Capture the cell that displays the provided text and extract its (x, y) central coordinate. 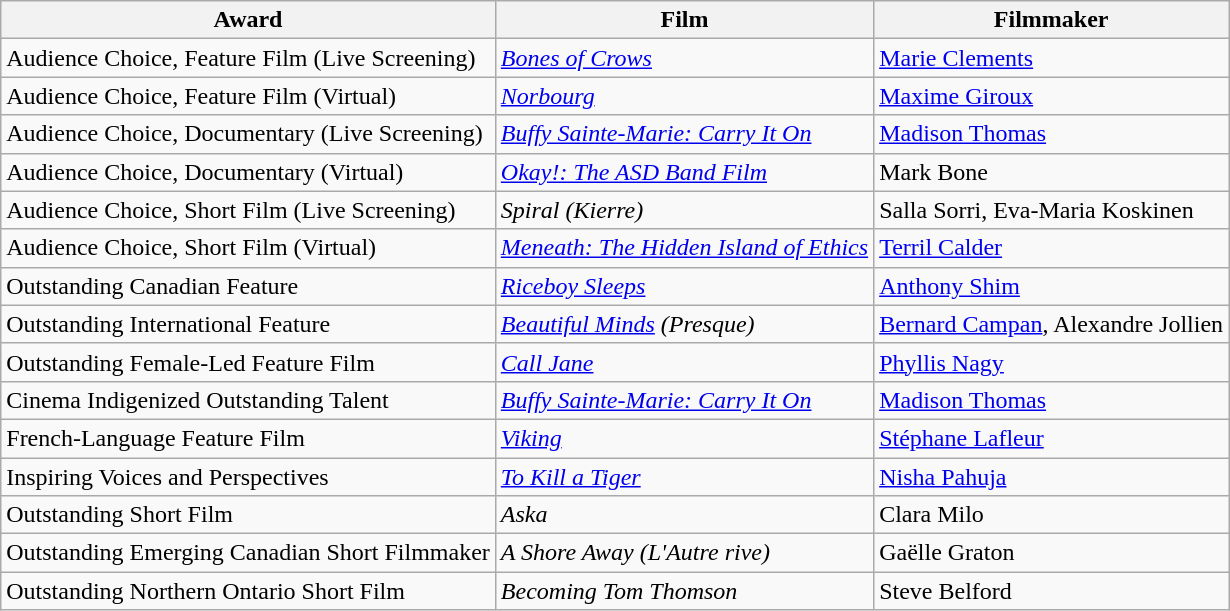
Call Jane (684, 362)
Steve Belford (1052, 591)
Bernard Campan, Alexandre Jollien (1052, 324)
Audience Choice, Short Film (Live Screening) (248, 210)
Becoming Tom Thomson (684, 591)
Spiral (Kierre) (684, 210)
Audience Choice, Documentary (Live Screening) (248, 134)
Outstanding Short Film (248, 515)
Okay!: The ASD Band Film (684, 172)
Film (684, 20)
Anthony Shim (1052, 286)
Outstanding Female-Led Feature Film (248, 362)
Mark Bone (1052, 172)
Audience Choice, Feature Film (Virtual) (248, 96)
Audience Choice, Short Film (Virtual) (248, 248)
A Shore Away (L'Autre rive) (684, 553)
Nisha Pahuja (1052, 477)
Viking (684, 438)
Bones of Crows (684, 58)
Gaëlle Graton (1052, 553)
Marie Clements (1052, 58)
Inspiring Voices and Perspectives (248, 477)
Maxime Giroux (1052, 96)
Audience Choice, Documentary (Virtual) (248, 172)
Filmmaker (1052, 20)
Outstanding Northern Ontario Short Film (248, 591)
Meneath: The Hidden Island of Ethics (684, 248)
Norbourg (684, 96)
Riceboy Sleeps (684, 286)
Aska (684, 515)
Outstanding International Feature (248, 324)
Clara Milo (1052, 515)
Terril Calder (1052, 248)
Outstanding Canadian Feature (248, 286)
Beautiful Minds (Presque) (684, 324)
Cinema Indigenized Outstanding Talent (248, 400)
Salla Sorri, Eva-Maria Koskinen (1052, 210)
Phyllis Nagy (1052, 362)
Award (248, 20)
Audience Choice, Feature Film (Live Screening) (248, 58)
To Kill a Tiger (684, 477)
French-Language Feature Film (248, 438)
Stéphane Lafleur (1052, 438)
Outstanding Emerging Canadian Short Filmmaker (248, 553)
